Pinpoint the cell where the given text exists, returning its [X, Y] midpoint coordinate. 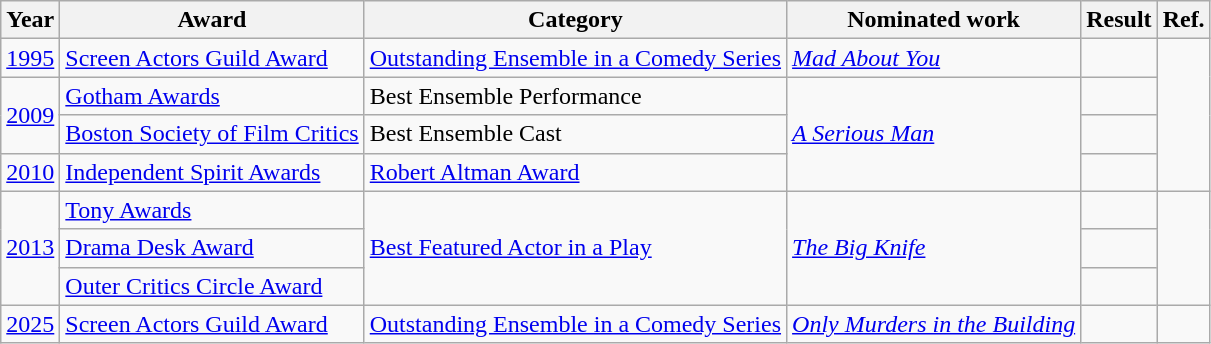
Only Murders in the Building [934, 324]
Award [212, 20]
Outer Critics Circle Award [212, 286]
2025 [30, 324]
Best Ensemble Cast [575, 134]
Category [575, 20]
Year [30, 20]
Mad About You [934, 58]
2009 [30, 115]
Result [1119, 20]
The Big Knife [934, 248]
Best Featured Actor in a Play [575, 248]
Boston Society of Film Critics [212, 134]
2013 [30, 248]
Independent Spirit Awards [212, 172]
1995 [30, 58]
Nominated work [934, 20]
Tony Awards [212, 210]
Ref. [1184, 20]
Gotham Awards [212, 96]
Best Ensemble Performance [575, 96]
Robert Altman Award [575, 172]
2010 [30, 172]
A Serious Man [934, 134]
Drama Desk Award [212, 248]
